Search for the cell housing the specified text and yield its (x, y) center coordinate. 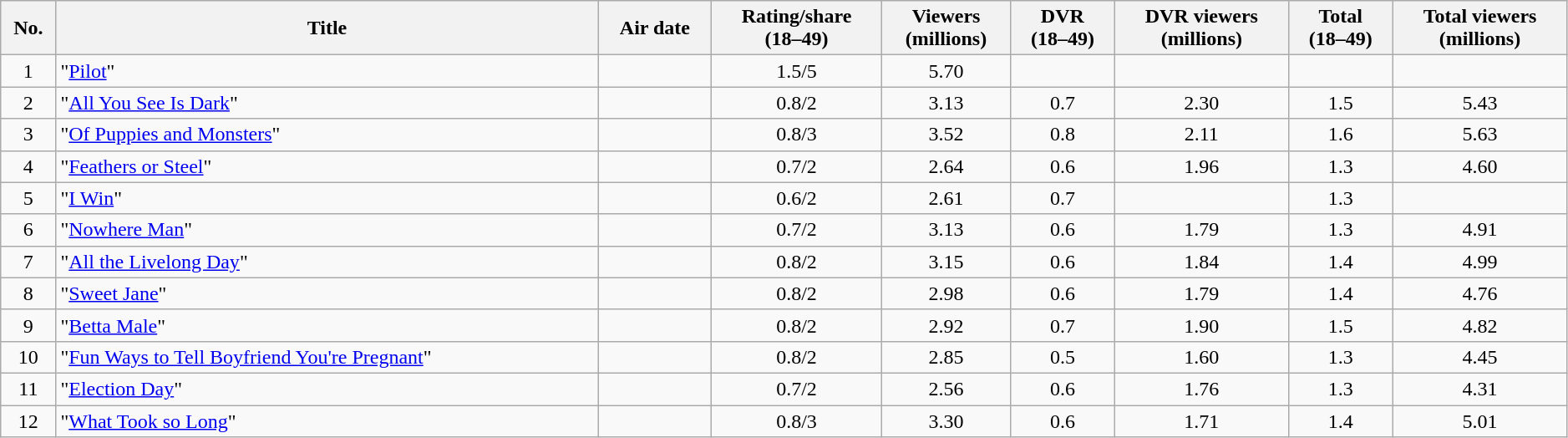
Air date (655, 28)
Viewers(millions) (946, 28)
4.91 (1480, 230)
5.70 (946, 71)
12 (28, 420)
4.45 (1480, 357)
Rating/share(18–49) (797, 28)
DVR viewers(millions) (1201, 28)
4.99 (1480, 262)
4.76 (1480, 293)
"Fun Ways to Tell Boyfriend You're Pregnant" (327, 357)
2.98 (946, 293)
3.15 (946, 262)
4.31 (1480, 389)
0.8 (1063, 135)
2.61 (946, 198)
4.82 (1480, 325)
3 (28, 135)
"Of Puppies and Monsters" (327, 135)
"I Win" (327, 198)
1.76 (1201, 389)
Total viewers(millions) (1480, 28)
1 (28, 71)
DVR(18–49) (1063, 28)
3.52 (946, 135)
2.56 (946, 389)
5.01 (1480, 420)
2.92 (946, 325)
1.90 (1201, 325)
2 (28, 103)
"Feathers or Steel" (327, 166)
"Pilot" (327, 71)
1.6 (1341, 135)
2.85 (946, 357)
2.64 (946, 166)
"Sweet Jane" (327, 293)
2.30 (1201, 103)
1.96 (1201, 166)
1.71 (1201, 420)
3.30 (946, 420)
1.84 (1201, 262)
0.6/2 (797, 198)
4.60 (1480, 166)
6 (28, 230)
0.5 (1063, 357)
8 (28, 293)
11 (28, 389)
7 (28, 262)
"All You See Is Dark" (327, 103)
No. (28, 28)
"Nowhere Man" (327, 230)
2.11 (1201, 135)
"Betta Male" (327, 325)
9 (28, 325)
Total(18–49) (1341, 28)
"What Took so Long" (327, 420)
1.60 (1201, 357)
"All the Livelong Day" (327, 262)
4 (28, 166)
1.5/5 (797, 71)
5.43 (1480, 103)
"Election Day" (327, 389)
5.63 (1480, 135)
Title (327, 28)
10 (28, 357)
5 (28, 198)
